Identify which cell holds the provided text, then report its (X, Y) central coordinate. 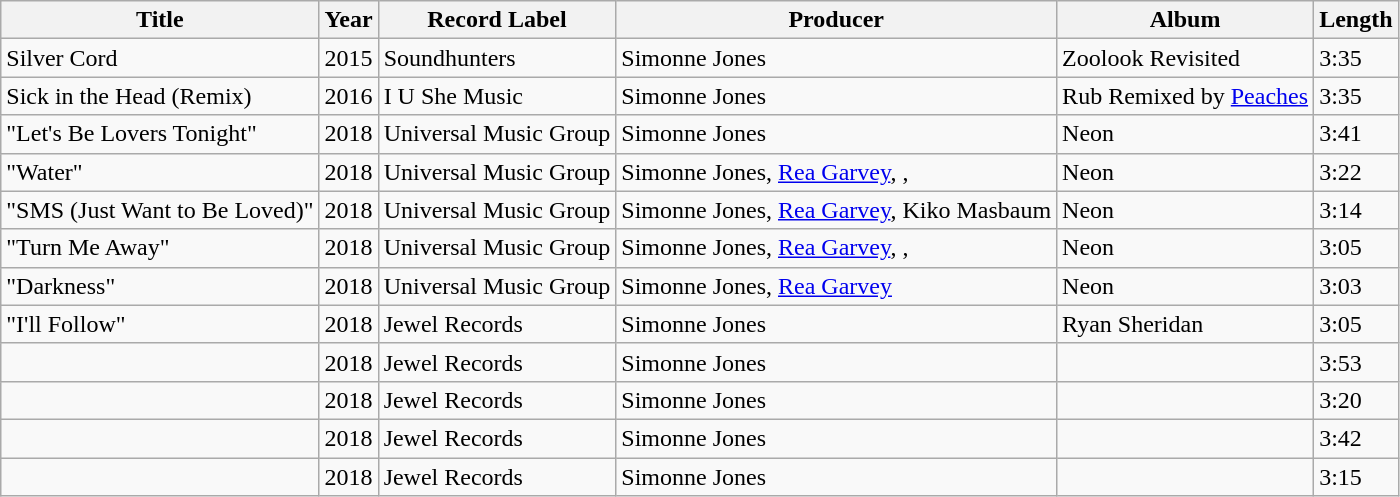
Simonne Jones, Rea Garvey (836, 286)
Silver Cord (160, 58)
Sick in the Head (Remix) (160, 96)
3:20 (1356, 400)
Soundhunters (497, 58)
"Let's Be Lovers Tonight" (160, 134)
"Darkness" (160, 286)
"Turn Me Away" (160, 248)
"Water" (160, 172)
3:42 (1356, 438)
3:22 (1356, 172)
Ryan Sheridan (1186, 324)
Year (348, 20)
"I'll Follow" (160, 324)
Record Label (497, 20)
3:53 (1356, 362)
3:03 (1356, 286)
Title (160, 20)
Album (1186, 20)
3:14 (1356, 210)
"SMS (Just Want to Be Loved)" (160, 210)
Length (1356, 20)
3:15 (1356, 477)
2016 (348, 96)
Rub Remixed by Peaches (1186, 96)
2015 (348, 58)
3:41 (1356, 134)
Zoolook Revisited (1186, 58)
Simonne Jones, Rea Garvey, Kiko Masbaum (836, 210)
I U She Music (497, 96)
Producer (836, 20)
